From the cell containing the given text, extract its center point as [x, y] coordinate. 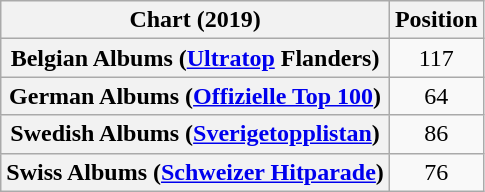
64 [436, 96]
Position [436, 20]
German Albums (Offizielle Top 100) [196, 96]
86 [436, 134]
76 [436, 172]
Swedish Albums (Sverigetopplistan) [196, 134]
117 [436, 58]
Swiss Albums (Schweizer Hitparade) [196, 172]
Chart (2019) [196, 20]
Belgian Albums (Ultratop Flanders) [196, 58]
